Pinpoint the cell where the given text exists, returning its [x, y] midpoint coordinate. 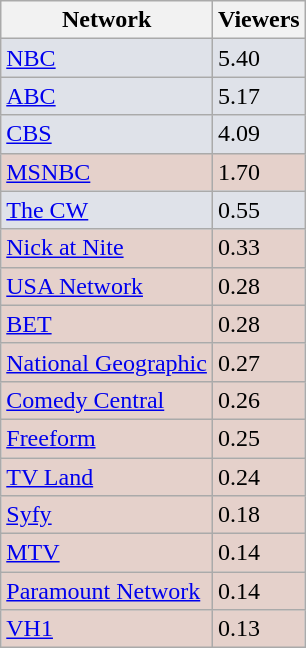
Paramount Network [107, 591]
Freeform [107, 438]
Nick at Nite [107, 248]
5.17 [258, 96]
The CW [107, 210]
CBS [107, 134]
MSNBC [107, 172]
Network [107, 20]
NBC [107, 58]
5.40 [258, 58]
4.09 [258, 134]
USA Network [107, 286]
Viewers [258, 20]
1.70 [258, 172]
0.26 [258, 400]
National Geographic [107, 362]
0.25 [258, 438]
Syfy [107, 515]
VH1 [107, 629]
0.18 [258, 515]
0.27 [258, 362]
Comedy Central [107, 400]
ABC [107, 96]
0.33 [258, 248]
0.55 [258, 210]
0.24 [258, 477]
TV Land [107, 477]
MTV [107, 553]
BET [107, 324]
0.13 [258, 629]
